Scan for the cell matching the given text and deliver its [x, y] coordinate at center. 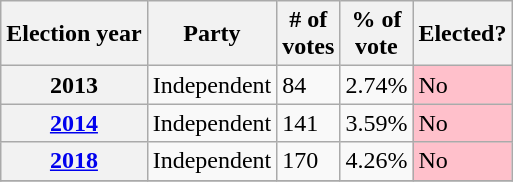
2014 [74, 123]
4.26% [376, 161]
2.74% [376, 85]
141 [308, 123]
Party [212, 34]
# ofvotes [308, 34]
% ofvote [376, 34]
Elected? [462, 34]
84 [308, 85]
Election year [74, 34]
2018 [74, 161]
2013 [74, 85]
170 [308, 161]
3.59% [376, 123]
